Find where the given text appears and provide that cell's center as (X, Y) coordinate. 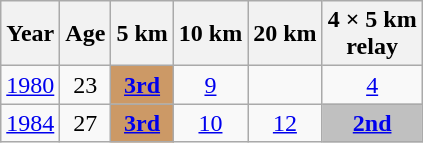
1980 (30, 85)
20 km (285, 34)
4 × 5 kmrelay (372, 34)
10 km (210, 34)
5 km (142, 34)
2nd (372, 123)
9 (210, 85)
1984 (30, 123)
12 (285, 123)
27 (86, 123)
23 (86, 85)
Age (86, 34)
4 (372, 85)
Year (30, 34)
10 (210, 123)
